Determine the (X, Y) coordinate at the center of the cell enclosing the given text.  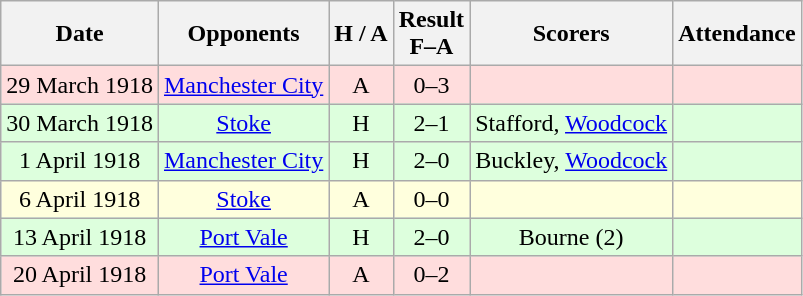
6 April 1918 (80, 199)
Date (80, 34)
13 April 1918 (80, 237)
0–2 (431, 275)
Attendance (737, 34)
Bourne (2) (572, 237)
ResultF–A (431, 34)
0–3 (431, 85)
29 March 1918 (80, 85)
2–1 (431, 123)
20 April 1918 (80, 275)
Buckley, Woodcock (572, 161)
1 April 1918 (80, 161)
Opponents (243, 34)
Stafford, Woodcock (572, 123)
Scorers (572, 34)
0–0 (431, 199)
30 March 1918 (80, 123)
H / A (361, 34)
